From the cell containing the given text, extract its center point as [X, Y] coordinate. 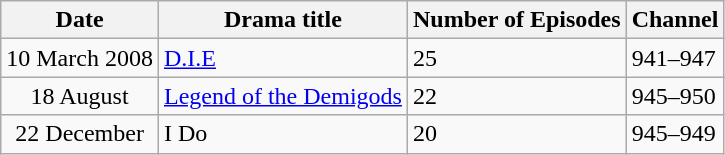
D.I.E [282, 58]
Legend of the Demigods [282, 96]
22 December [80, 134]
Date [80, 20]
Number of Episodes [516, 20]
Drama title [282, 20]
Channel [675, 20]
I Do [282, 134]
941–947 [675, 58]
22 [516, 96]
25 [516, 58]
945–950 [675, 96]
18 August [80, 96]
20 [516, 134]
945–949 [675, 134]
10 March 2008 [80, 58]
